Identify which cell holds the provided text, then report its [X, Y] central coordinate. 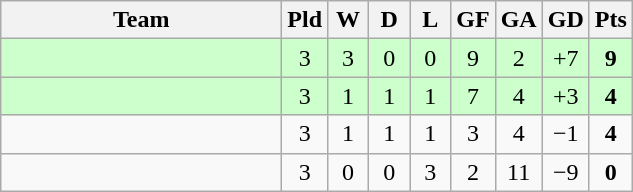
7 [473, 96]
Pld [305, 20]
−1 [566, 134]
11 [518, 172]
−9 [566, 172]
GD [566, 20]
GA [518, 20]
GF [473, 20]
Pts [610, 20]
Team [142, 20]
+3 [566, 96]
L [430, 20]
+7 [566, 58]
D [390, 20]
W [348, 20]
